Output the (X, Y) coordinate of the center of the cell containing the given text.  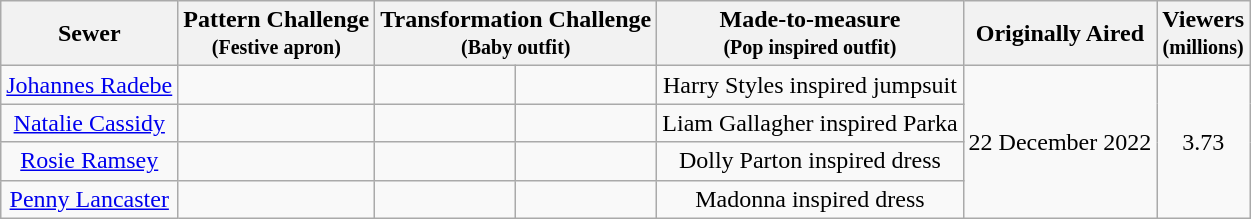
Viewers(millions) (1204, 34)
Harry Styles inspired jumpsuit (810, 85)
Natalie Cassidy (90, 123)
Originally Aired (1060, 34)
Rosie Ramsey (90, 161)
Sewer (90, 34)
Liam Gallagher inspired Parka (810, 123)
22 December 2022 (1060, 142)
Transformation Challenge (Baby outfit) (516, 34)
Made-to-measure (Pop inspired outfit) (810, 34)
Penny Lancaster (90, 199)
Dolly Parton inspired dress (810, 161)
Madonna inspired dress (810, 199)
Johannes Radebe (90, 85)
3.73 (1204, 142)
Pattern Challenge (Festive apron) (276, 34)
